Output the (x, y) coordinate of the center of the cell containing the given text.  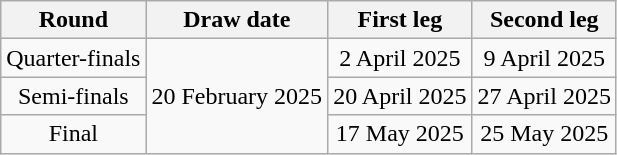
Quarter-finals (74, 58)
9 April 2025 (544, 58)
Round (74, 20)
25 May 2025 (544, 134)
Second leg (544, 20)
Final (74, 134)
First leg (400, 20)
Semi-finals (74, 96)
Draw date (237, 20)
2 April 2025 (400, 58)
20 April 2025 (400, 96)
20 February 2025 (237, 96)
17 May 2025 (400, 134)
27 April 2025 (544, 96)
